For the text-containing cell, return its midpoint in [X, Y] coordinate format. 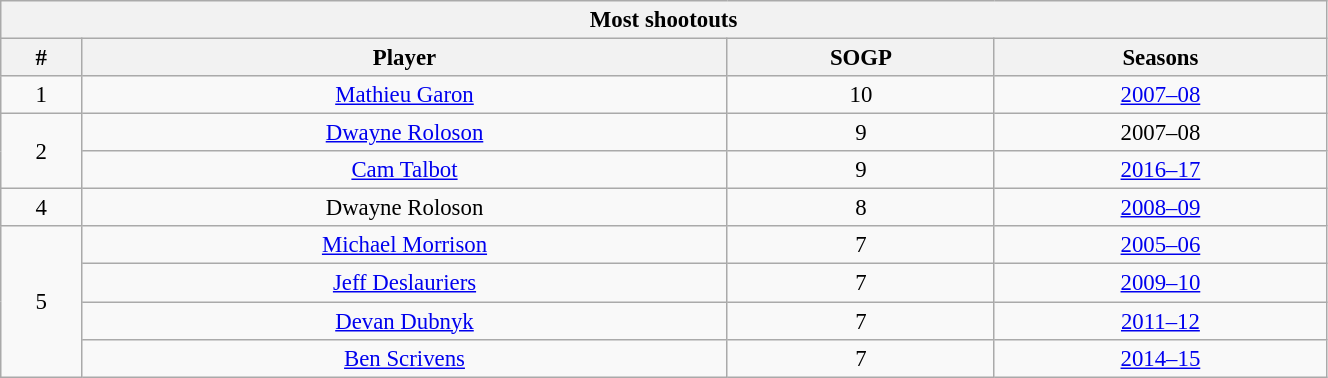
Ben Scrivens [405, 358]
2014–15 [1160, 358]
1 [42, 95]
# [42, 58]
Player [405, 58]
2 [42, 152]
Seasons [1160, 58]
Most shootouts [664, 20]
Mathieu Garon [405, 95]
5 [42, 301]
Cam Talbot [405, 170]
Jeff Deslauriers [405, 283]
2016–17 [1160, 170]
2009–10 [1160, 283]
10 [860, 95]
Devan Dubnyk [405, 321]
8 [860, 208]
SOGP [860, 58]
4 [42, 208]
2008–09 [1160, 208]
2011–12 [1160, 321]
2005–06 [1160, 245]
Michael Morrison [405, 245]
